Find where the given text appears and provide that cell's center as (x, y) coordinate. 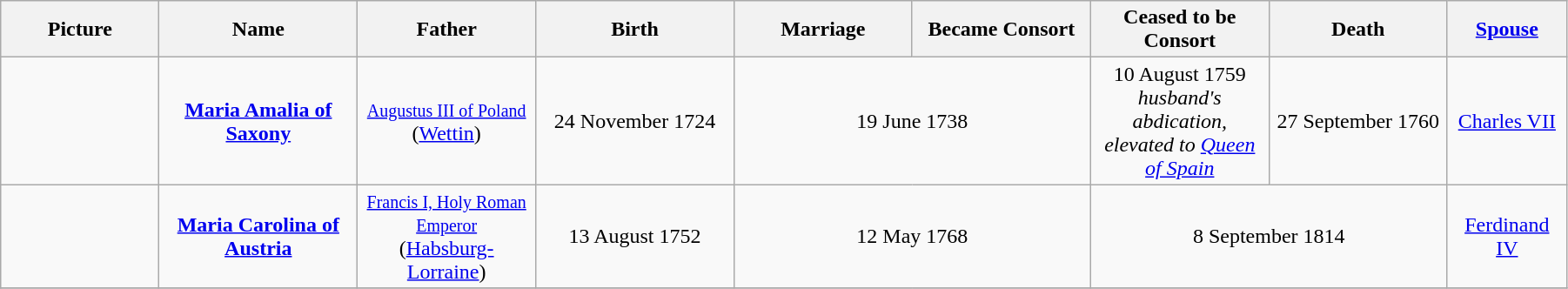
Name (258, 30)
Ferdinand IV (1507, 237)
10 August 1759husband's abdication, elevated to Queen of Spain (1180, 121)
24 November 1724 (635, 121)
8 September 1814 (1269, 237)
Charles VII (1507, 121)
Francis I, Holy Roman Emperor (Habsburg-Lorraine) (447, 237)
Ceased to be Consort (1180, 30)
Father (447, 30)
Birth (635, 30)
Picture (80, 30)
19 June 1738 (912, 121)
Maria Carolina of Austria (258, 237)
13 August 1752 (635, 237)
Marriage (823, 30)
Augustus III of Poland (Wettin) (447, 121)
27 September 1760 (1357, 121)
Death (1357, 30)
Became Consort (1001, 30)
Spouse (1507, 30)
Maria Amalia of Saxony (258, 121)
12 May 1768 (912, 237)
